Extract the [X, Y] coordinate from the center of the cell holding the provided text.  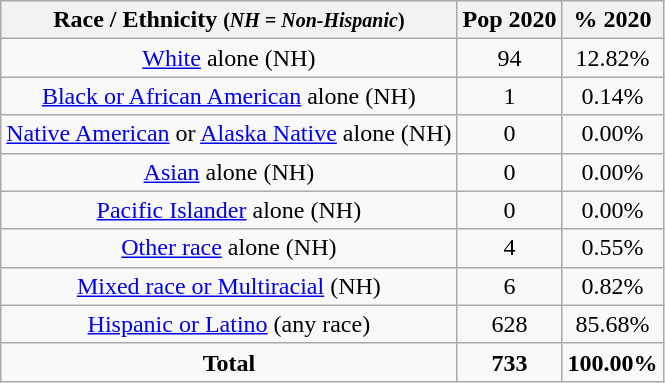
6 [510, 286]
Other race alone (NH) [229, 248]
Mixed race or Multiracial (NH) [229, 286]
Native American or Alaska Native alone (NH) [229, 134]
Hispanic or Latino (any race) [229, 324]
733 [510, 362]
Black or African American alone (NH) [229, 96]
0.14% [612, 96]
628 [510, 324]
Pacific Islander alone (NH) [229, 210]
12.82% [612, 58]
Asian alone (NH) [229, 172]
Race / Ethnicity (NH = Non-Hispanic) [229, 20]
White alone (NH) [229, 58]
4 [510, 248]
Pop 2020 [510, 20]
100.00% [612, 362]
94 [510, 58]
% 2020 [612, 20]
1 [510, 96]
Total [229, 362]
0.55% [612, 248]
85.68% [612, 324]
0.82% [612, 286]
